Find where the given text appears and provide that cell's center as [x, y] coordinate. 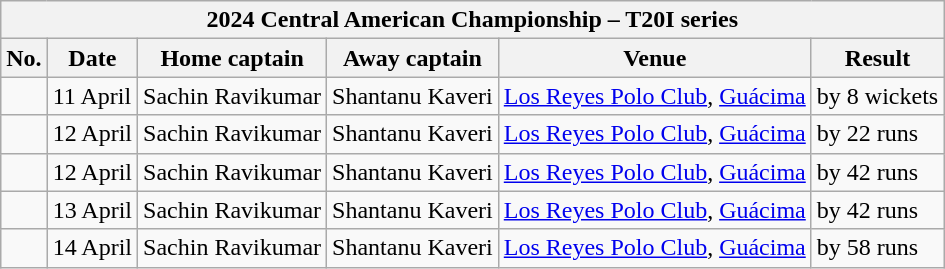
11 April [92, 96]
Away captain [413, 58]
Date [92, 58]
by 8 wickets [877, 96]
14 April [92, 248]
2024 Central American Championship – T20I series [472, 20]
by 22 runs [877, 134]
13 April [92, 210]
Result [877, 58]
Home captain [232, 58]
Venue [654, 58]
No. [24, 58]
by 58 runs [877, 248]
